Provide the (X, Y) coordinate of the cell's center where the given text is located.  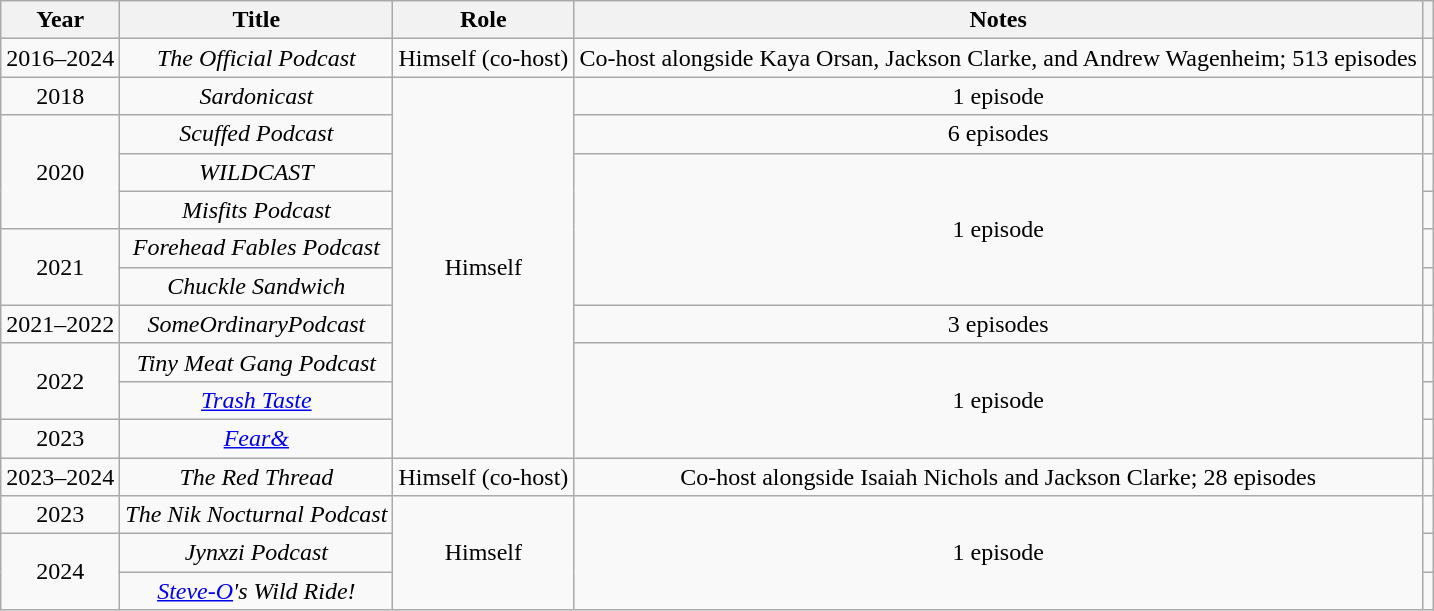
Sardonicast (256, 96)
Co-host alongside Isaiah Nichols and Jackson Clarke; 28 episodes (998, 477)
Jynxzi Podcast (256, 553)
2023–2024 (60, 477)
2020 (60, 172)
The Nik Nocturnal Podcast (256, 515)
Notes (998, 20)
The Red Thread (256, 477)
Co-host alongside Kaya Orsan, Jackson Clarke, and Andrew Wagenheim; 513 episodes (998, 58)
2021 (60, 267)
Title (256, 20)
Scuffed Podcast (256, 134)
2021–2022 (60, 324)
Role (484, 20)
Chuckle Sandwich (256, 286)
3 episodes (998, 324)
2024 (60, 572)
Misfits Podcast (256, 210)
Tiny Meat Gang Podcast (256, 362)
WILDCAST (256, 172)
6 episodes (998, 134)
Steve-O's Wild Ride! (256, 591)
The Official Podcast (256, 58)
Year (60, 20)
2022 (60, 381)
Forehead Fables Podcast (256, 248)
SomeOrdinaryPodcast (256, 324)
Fear& (256, 438)
Trash Taste (256, 400)
2018 (60, 96)
2016–2024 (60, 58)
